Pinpoint the cell where the given text exists, returning its (X, Y) midpoint coordinate. 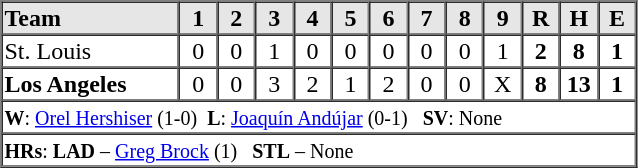
HRs: LAD – Greg Brock (1) STL – None (319, 150)
H (579, 18)
Los Angeles (91, 84)
4 (312, 18)
E (617, 18)
Team (91, 18)
X (503, 84)
R (541, 18)
9 (503, 18)
W: Orel Hershiser (1-0) L: Joaquín Andújar (0-1) SV: None (319, 116)
13 (579, 84)
St. Louis (91, 50)
7 (427, 18)
5 (350, 18)
6 (388, 18)
